Extract the (x, y) coordinate from the center of the cell holding the provided text.  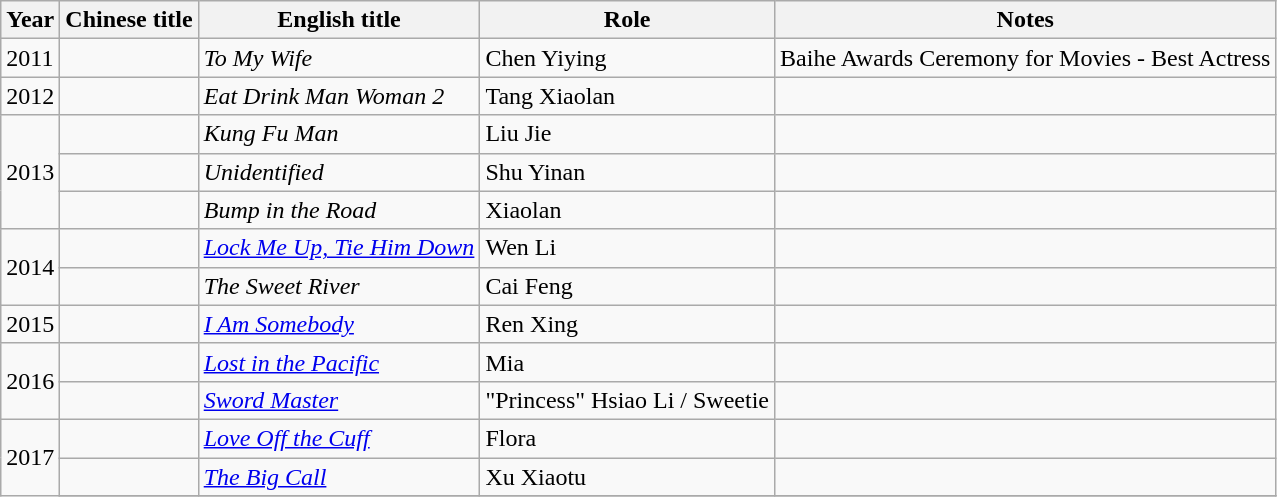
The Sweet River (339, 286)
Cai Feng (628, 286)
Tang Xiaolan (628, 96)
Notes (1026, 20)
2014 (30, 267)
Ren Xing (628, 324)
English title (339, 20)
2013 (30, 172)
Chen Yiying (628, 58)
Bump in the Road (339, 210)
Wen Li (628, 248)
Love Off the Cuff (339, 438)
Lock Me Up, Tie Him Down (339, 248)
2017 (30, 457)
Shu Yinan (628, 172)
2015 (30, 324)
To My Wife (339, 58)
Xu Xiaotu (628, 477)
Xiaolan (628, 210)
Role (628, 20)
2011 (30, 58)
I Am Somebody (339, 324)
"Princess" Hsiao Li / Sweetie (628, 400)
Lost in the Pacific (339, 362)
2016 (30, 381)
Kung Fu Man (339, 134)
Sword Master (339, 400)
Unidentified (339, 172)
2012 (30, 96)
Flora (628, 438)
Chinese title (129, 20)
Eat Drink Man Woman 2 (339, 96)
Year (30, 20)
Baihe Awards Ceremony for Movies - Best Actress (1026, 58)
Liu Jie (628, 134)
Mia (628, 362)
The Big Call (339, 477)
